Scan for the cell matching the given text and deliver its [X, Y] coordinate at center. 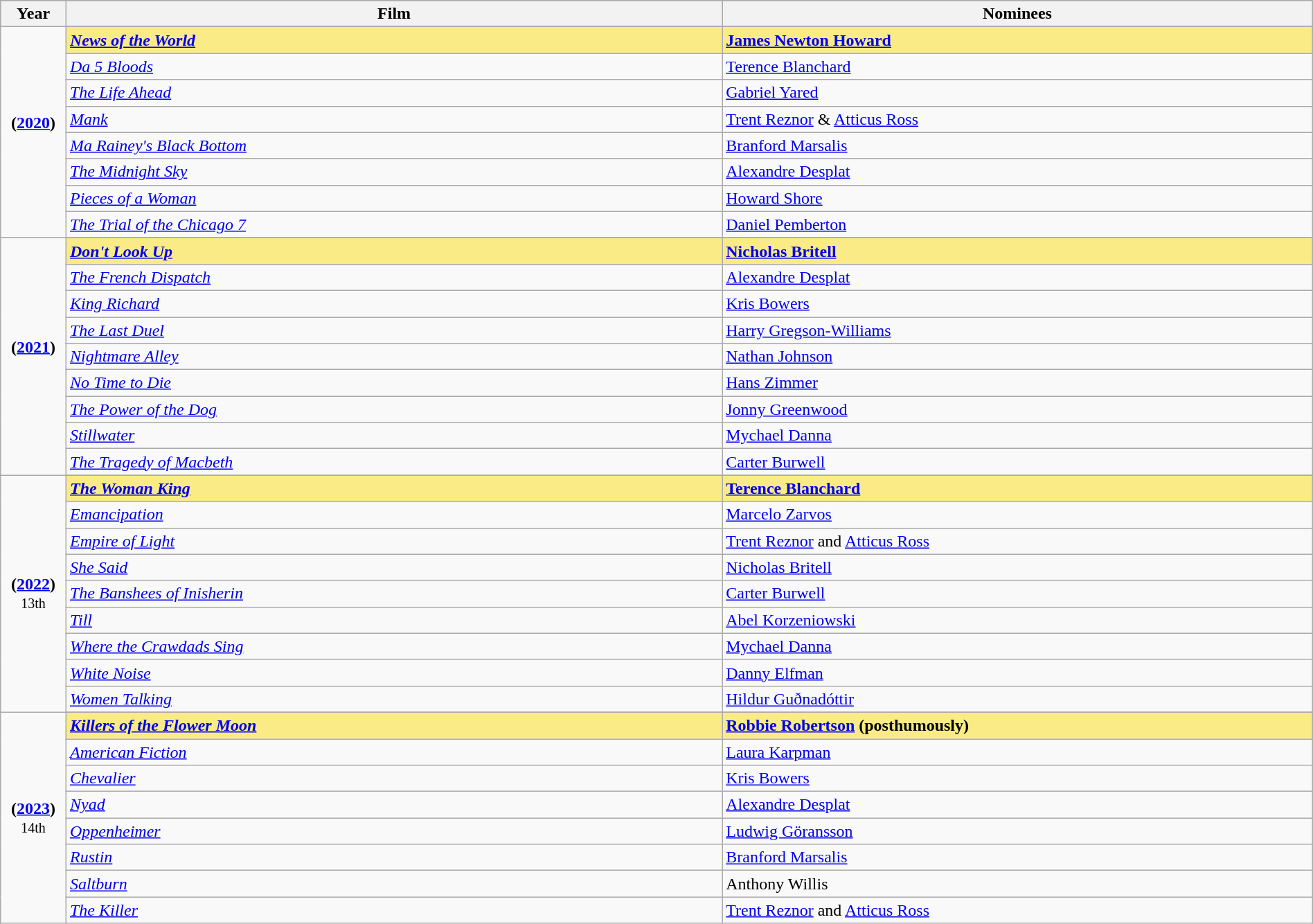
The French Dispatch [393, 277]
(2022) 13th [33, 594]
Killers of the Flower Moon [393, 725]
Harry Gregson-Williams [1018, 330]
She Said [393, 567]
James Newton Howard [1018, 40]
Mank [393, 119]
Pieces of a Woman [393, 198]
News of the World [393, 40]
Howard Shore [1018, 198]
The Banshees of Inisherin [393, 594]
No Time to Die [393, 383]
Robbie Robertson (posthumously) [1018, 725]
Anthony Willis [1018, 884]
American Fiction [393, 752]
Nyad [393, 805]
Stillwater [393, 436]
Ma Rainey's Black Bottom [393, 145]
Hans Zimmer [1018, 383]
White Noise [393, 673]
Gabriel Yared [1018, 93]
Daniel Pemberton [1018, 224]
The Last Duel [393, 330]
The Trial of the Chicago 7 [393, 224]
(2021) [33, 356]
Women Talking [393, 699]
Laura Karpman [1018, 752]
Year [33, 14]
The Power of the Dog [393, 409]
(2023) 14th [33, 817]
Emancipation [393, 515]
Nathan Johnson [1018, 357]
The Tragedy of Macbeth [393, 462]
Nightmare Alley [393, 357]
Empire of Light [393, 541]
Hildur Guðnadóttir [1018, 699]
Da 5 Bloods [393, 66]
The Killer [393, 910]
Saltburn [393, 884]
King Richard [393, 303]
Film [393, 14]
Danny Elfman [1018, 673]
Don't Look Up [393, 251]
Chevalier [393, 779]
The Woman King [393, 488]
Where the Crawdads Sing [393, 646]
The Midnight Sky [393, 172]
Ludwig Göransson [1018, 831]
Nominees [1018, 14]
Trent Reznor & Atticus Ross [1018, 119]
Oppenheimer [393, 831]
Jonny Greenwood [1018, 409]
Till [393, 620]
(2020) [33, 132]
Marcelo Zarvos [1018, 515]
Rustin [393, 858]
Abel Korzeniowski [1018, 620]
The Life Ahead [393, 93]
